Search for the cell housing the specified text and yield its (X, Y) center coordinate. 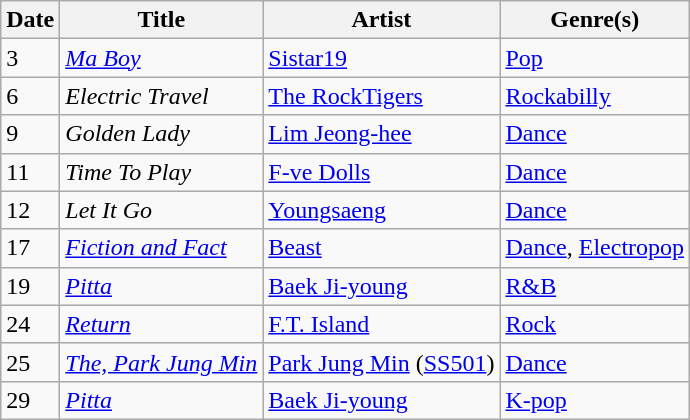
F-ve Dolls (382, 172)
19 (30, 286)
Lim Jeong-hee (382, 134)
Beast (382, 248)
25 (30, 362)
29 (30, 400)
6 (30, 96)
Date (30, 20)
K-pop (595, 400)
12 (30, 210)
3 (30, 58)
Rock (595, 324)
Let It Go (162, 210)
Genre(s) (595, 20)
Pop (595, 58)
Ma Boy (162, 58)
Return (162, 324)
Rockabilly (595, 96)
F.T. Island (382, 324)
Fiction and Fact (162, 248)
R&B (595, 286)
The RockTigers (382, 96)
The, Park Jung Min (162, 362)
Electric Travel (162, 96)
9 (30, 134)
Youngsaeng (382, 210)
Sistar19 (382, 58)
11 (30, 172)
Artist (382, 20)
Park Jung Min (SS501) (382, 362)
Dance, Electropop (595, 248)
Title (162, 20)
Time To Play (162, 172)
24 (30, 324)
17 (30, 248)
Golden Lady (162, 134)
